Provide the (x, y) coordinate of the cell's center where the given text is located.  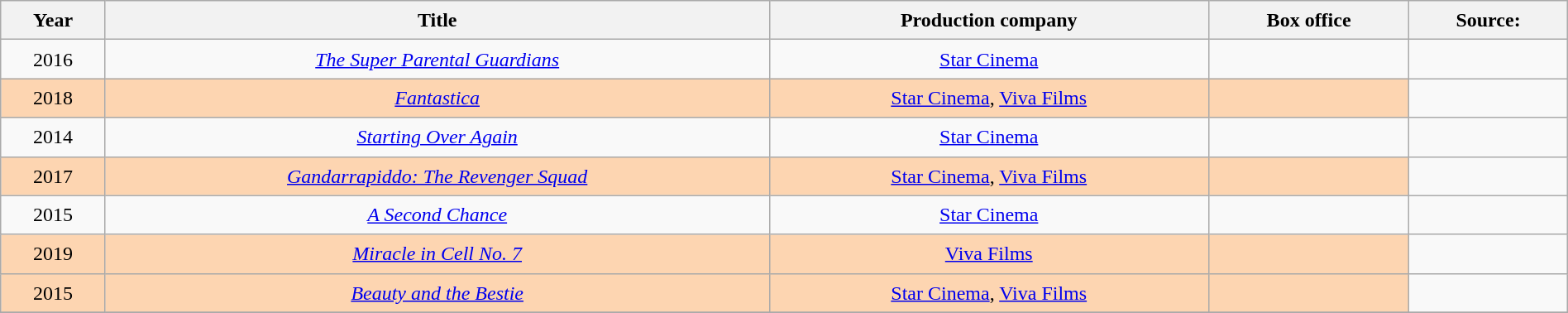
A Second Chance (437, 215)
Miracle in Cell No. 7 (437, 253)
Beauty and the Bestie (437, 293)
2014 (53, 137)
Year (53, 20)
2016 (53, 60)
Box office (1308, 20)
Title (437, 20)
2019 (53, 253)
Production company (989, 20)
Source: (1489, 20)
The Super Parental Guardians (437, 60)
Starting Over Again (437, 137)
2017 (53, 176)
2018 (53, 98)
Fantastica (437, 98)
Viva Films (989, 253)
Gandarrapiddo: The Revenger Squad (437, 176)
